For the text-containing cell, return its midpoint in [x, y] coordinate format. 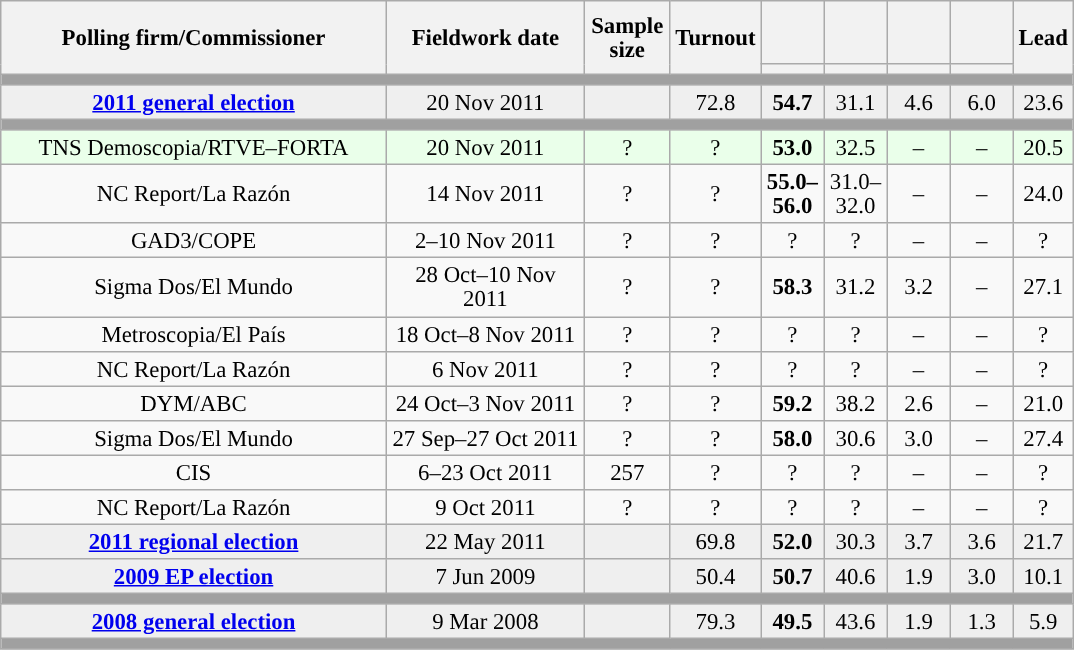
6 Nov 2011 [485, 368]
43.6 [856, 622]
69.8 [716, 542]
32.5 [856, 148]
38.2 [856, 404]
31.1 [856, 102]
59.2 [792, 404]
27 Sep–27 Oct 2011 [485, 438]
79.3 [716, 622]
Polling firm/Commissioner [194, 38]
55.0–56.0 [792, 194]
28 Oct–10 Nov 2011 [485, 288]
24 Oct–3 Nov 2011 [485, 404]
54.7 [792, 102]
2011 regional election [194, 542]
2011 general election [194, 102]
9 Mar 2008 [485, 622]
30.6 [856, 438]
7 Jun 2009 [485, 576]
2–10 Nov 2011 [485, 242]
27.4 [1043, 438]
DYM/ABC [194, 404]
31.0–32.0 [856, 194]
Metroscopia/El País [194, 334]
GAD3/COPE [194, 242]
Sample size [627, 38]
53.0 [792, 148]
22 May 2011 [485, 542]
58.0 [792, 438]
4.6 [918, 102]
6–23 Oct 2011 [485, 472]
58.3 [792, 288]
49.5 [792, 622]
3.7 [918, 542]
24.0 [1043, 194]
1.3 [982, 622]
50.7 [792, 576]
27.1 [1043, 288]
72.8 [716, 102]
30.3 [856, 542]
6.0 [982, 102]
50.4 [716, 576]
18 Oct–8 Nov 2011 [485, 334]
2009 EP election [194, 576]
3.2 [918, 288]
20.5 [1043, 148]
31.2 [856, 288]
21.0 [1043, 404]
Fieldwork date [485, 38]
TNS Demoscopia/RTVE–FORTA [194, 148]
21.7 [1043, 542]
257 [627, 472]
Turnout [716, 38]
14 Nov 2011 [485, 194]
23.6 [1043, 102]
2008 general election [194, 622]
Lead [1043, 38]
52.0 [792, 542]
CIS [194, 472]
5.9 [1043, 622]
10.1 [1043, 576]
40.6 [856, 576]
9 Oct 2011 [485, 508]
3.6 [982, 542]
2.6 [918, 404]
